From the cell containing the given text, extract its center point as (X, Y) coordinate. 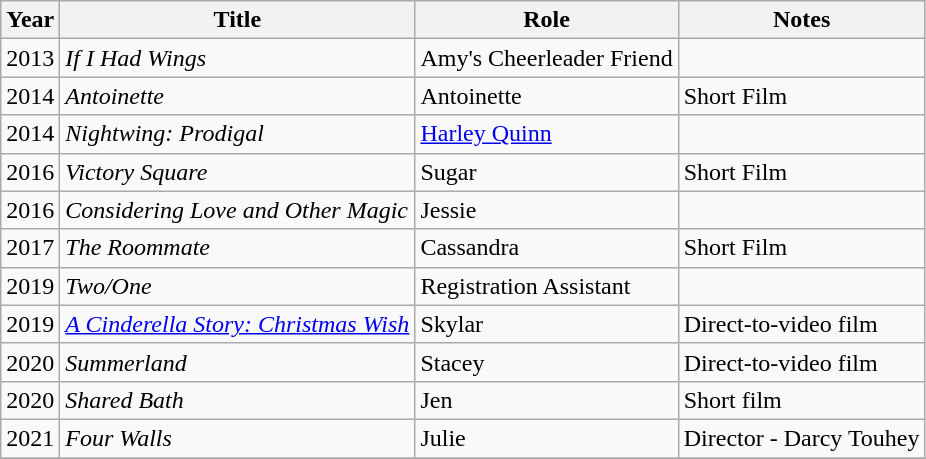
Julie (546, 438)
Shared Bath (238, 400)
Stacey (546, 362)
Two/One (238, 286)
Considering Love and Other Magic (238, 210)
Title (238, 20)
Four Walls (238, 438)
Amy's Cheerleader Friend (546, 58)
Notes (802, 20)
Victory Square (238, 172)
A Cinderella Story: Christmas Wish (238, 324)
2013 (30, 58)
Cassandra (546, 248)
If I Had Wings (238, 58)
2017 (30, 248)
Short film (802, 400)
Skylar (546, 324)
The Roommate (238, 248)
Jessie (546, 210)
Nightwing: Prodigal (238, 134)
Harley Quinn (546, 134)
Director - Darcy Touhey (802, 438)
Year (30, 20)
Registration Assistant (546, 286)
Summerland (238, 362)
2021 (30, 438)
Jen (546, 400)
Role (546, 20)
Sugar (546, 172)
